Extract the [x, y] coordinate from the center of the cell holding the provided text.  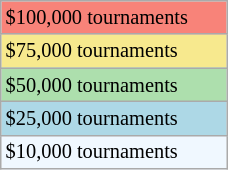
$25,000 tournaments [114, 118]
$50,000 tournaments [114, 85]
$100,000 tournaments [114, 17]
$10,000 tournaments [114, 152]
$75,000 tournaments [114, 51]
